Pinpoint the cell where the given text exists, returning its (x, y) midpoint coordinate. 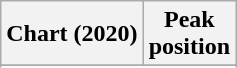
Peak position (189, 34)
Chart (2020) (72, 34)
